Identify which cell holds the provided text, then report its [x, y] central coordinate. 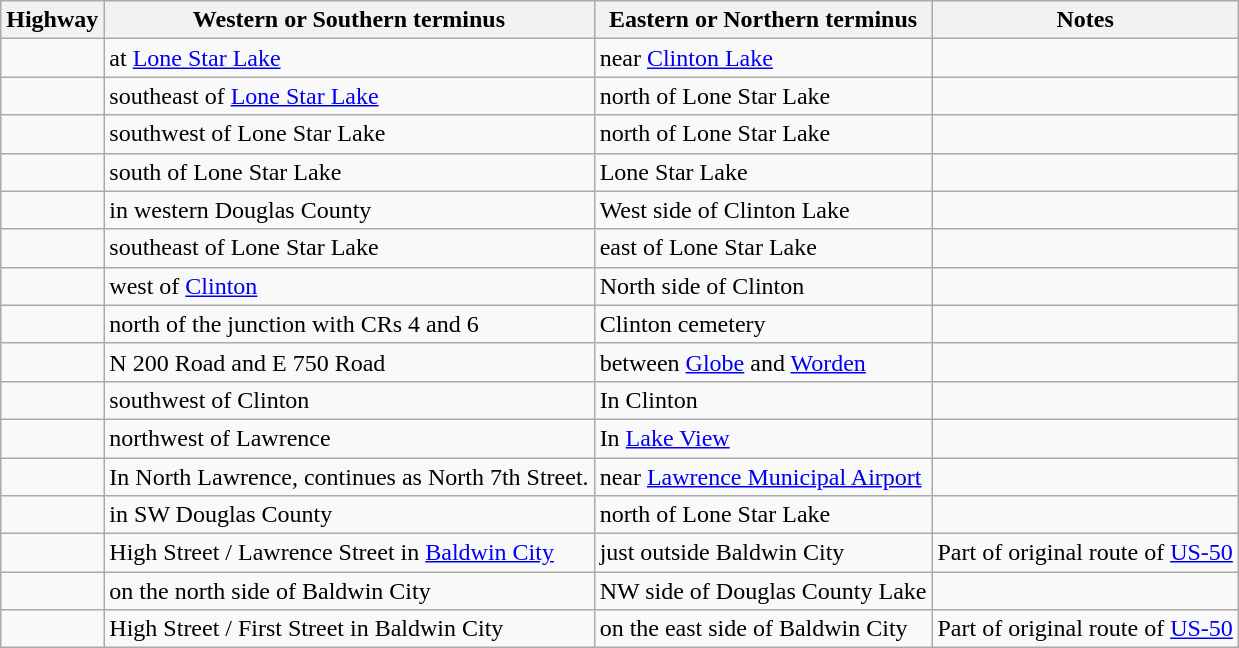
West side of Clinton Lake [763, 210]
between Globe and Worden [763, 362]
Eastern or Northern terminus [763, 20]
near Lawrence Municipal Airport [763, 477]
north of the junction with CRs 4 and 6 [349, 324]
on the east side of Baldwin City [763, 629]
near Clinton Lake [763, 58]
at Lone Star Lake [349, 58]
N 200 Road and E 750 Road [349, 362]
northwest of Lawrence [349, 438]
east of Lone Star Lake [763, 248]
on the north side of Baldwin City [349, 591]
in SW Douglas County [349, 515]
NW side of Douglas County Lake [763, 591]
south of Lone Star Lake [349, 172]
High Street / Lawrence Street in Baldwin City [349, 553]
just outside Baldwin City [763, 553]
High Street / First Street in Baldwin City [349, 629]
In Lake View [763, 438]
In North Lawrence, continues as North 7th Street. [349, 477]
In Clinton [763, 400]
Western or Southern terminus [349, 20]
in western Douglas County [349, 210]
Lone Star Lake [763, 172]
North side of Clinton [763, 286]
Highway [52, 20]
southwest of Lone Star Lake [349, 134]
Clinton cemetery [763, 324]
Notes [1085, 20]
southwest of Clinton [349, 400]
west of Clinton [349, 286]
